Identify which cell holds the provided text, then report its (X, Y) central coordinate. 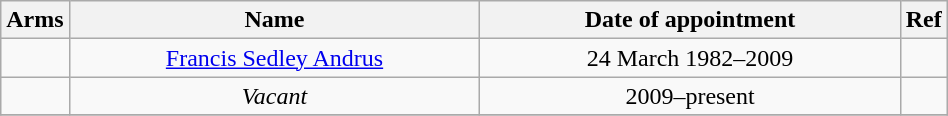
2009–present (690, 96)
Ref (924, 20)
Date of appointment (690, 20)
Name (274, 20)
Vacant (274, 96)
Francis Sedley Andrus (274, 58)
Arms (35, 20)
24 March 1982–2009 (690, 58)
